Capture the cell that displays the provided text and extract its [X, Y] central coordinate. 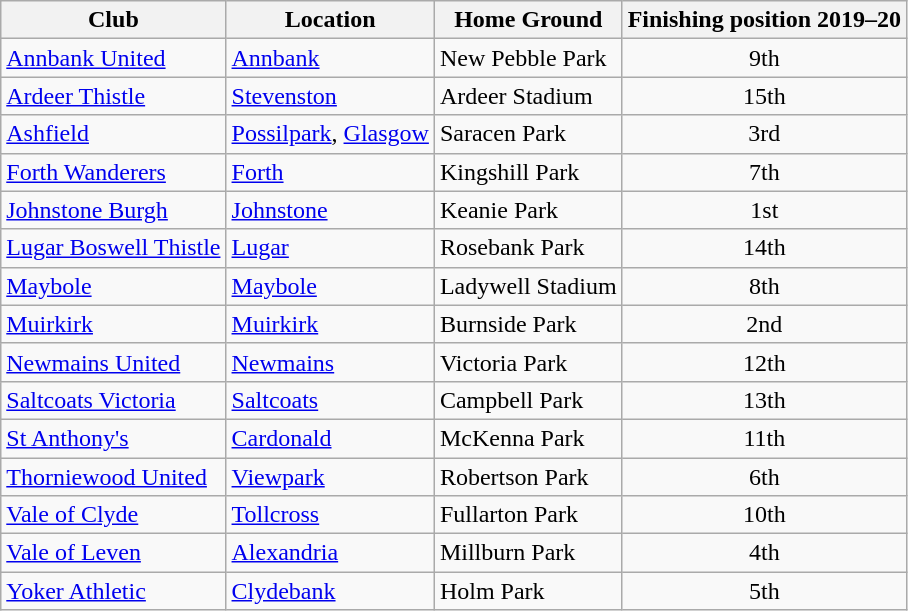
Newmains [330, 362]
Cardonald [330, 438]
Forth [330, 172]
Forth Wanderers [114, 172]
5th [764, 591]
Alexandria [330, 553]
Campbell Park [528, 400]
Vale of Leven [114, 553]
12th [764, 362]
8th [764, 286]
Thorniewood United [114, 477]
Vale of Clyde [114, 515]
Millburn Park [528, 553]
Keanie Park [528, 210]
Home Ground [528, 20]
3rd [764, 134]
Clydebank [330, 591]
St Anthony's [114, 438]
Ardeer Thistle [114, 96]
Stevenston [330, 96]
New Pebble Park [528, 58]
2nd [764, 324]
Lugar Boswell Thistle [114, 248]
Robertson Park [528, 477]
15th [764, 96]
Johnstone Burgh [114, 210]
14th [764, 248]
Saltcoats [330, 400]
Fullarton Park [528, 515]
4th [764, 553]
Possilpark, Glasgow [330, 134]
Newmains United [114, 362]
Club [114, 20]
Johnstone [330, 210]
Finishing position 2019–20 [764, 20]
Rosebank Park [528, 248]
11th [764, 438]
Ashfield [114, 134]
Location [330, 20]
Kingshill Park [528, 172]
1st [764, 210]
McKenna Park [528, 438]
Ardeer Stadium [528, 96]
9th [764, 58]
6th [764, 477]
Annbank United [114, 58]
Saracen Park [528, 134]
Holm Park [528, 591]
10th [764, 515]
Ladywell Stadium [528, 286]
Tollcross [330, 515]
7th [764, 172]
Yoker Athletic [114, 591]
Burnside Park [528, 324]
Annbank [330, 58]
Victoria Park [528, 362]
Lugar [330, 248]
Viewpark [330, 477]
Saltcoats Victoria [114, 400]
13th [764, 400]
